Provide the (X, Y) coordinate of the cell's center where the given text is located.  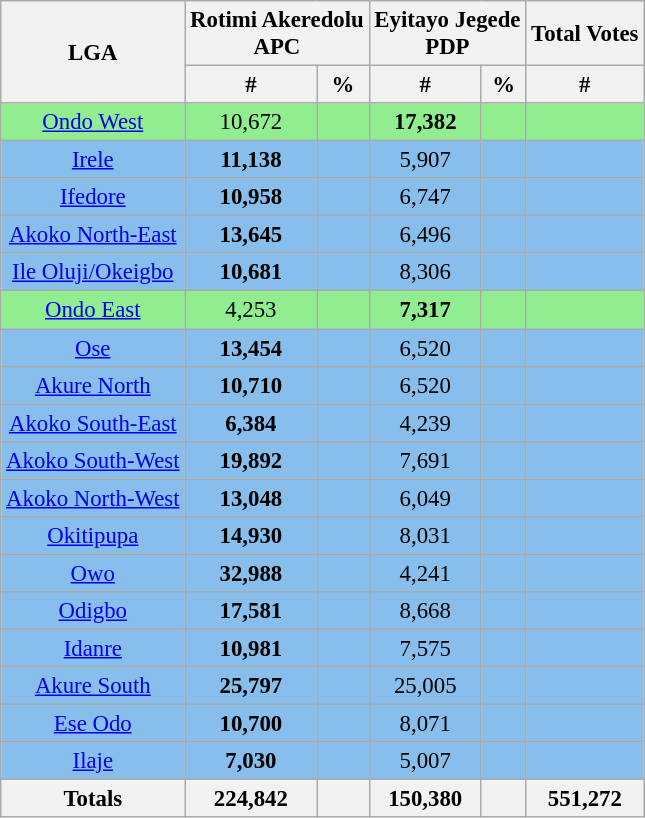
5,907 (425, 160)
7,317 (425, 310)
7,030 (251, 761)
Okitipupa (93, 536)
Akoko North-East (93, 235)
17,382 (425, 122)
25,005 (425, 686)
Rotimi AkeredoluAPC (277, 34)
4,253 (251, 310)
7,691 (425, 460)
Akure South (93, 686)
8,071 (425, 724)
10,710 (251, 385)
224,842 (251, 799)
6,496 (425, 235)
Eyitayo JegedePDP (448, 34)
Ilaje (93, 761)
10,958 (251, 197)
Ifedore (93, 197)
6,747 (425, 197)
13,454 (251, 348)
Ese Odo (93, 724)
Odigbo (93, 611)
8,668 (425, 611)
14,930 (251, 536)
10,700 (251, 724)
Idanre (93, 648)
4,241 (425, 573)
LGA (93, 52)
Ondo East (93, 310)
551,272 (585, 799)
4,239 (425, 423)
Owo (93, 573)
5,007 (425, 761)
13,048 (251, 498)
6,049 (425, 498)
Ile Oluji/Okeigbo (93, 273)
Akoko North-West (93, 498)
13,645 (251, 235)
7,575 (425, 648)
Ose (93, 348)
11,138 (251, 160)
Akoko South-East (93, 423)
19,892 (251, 460)
25,797 (251, 686)
150,380 (425, 799)
Irele (93, 160)
17,581 (251, 611)
10,681 (251, 273)
Akoko South-West (93, 460)
Akure North (93, 385)
Totals (93, 799)
Ondo West (93, 122)
8,031 (425, 536)
Total Votes (585, 34)
10,981 (251, 648)
6,384 (251, 423)
10,672 (251, 122)
8,306 (425, 273)
32,988 (251, 573)
